From the cell containing the given text, extract its center point as (X, Y) coordinate. 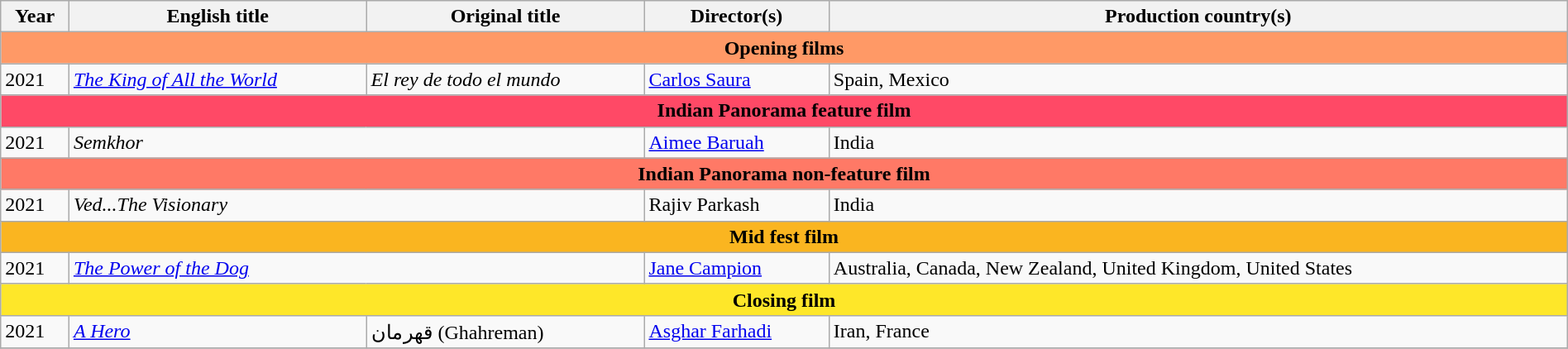
English title (218, 17)
A Hero (218, 332)
Spain, Mexico (1198, 79)
قهرمان (Ghahreman) (505, 332)
Semkhor (356, 142)
Aimee Baruah (736, 142)
Opening films (784, 48)
Jane Campion (736, 268)
Indian Panorama feature film (784, 111)
Closing film (784, 299)
Rajiv Parkash (736, 205)
The King of All the World (218, 79)
Carlos Saura (736, 79)
Asghar Farhadi (736, 332)
Ved...The Visionary (356, 205)
El rey de todo el mundo (505, 79)
Indian Panorama non-feature film (784, 174)
Original title (505, 17)
Mid fest film (784, 237)
Director(s) (736, 17)
Iran, France (1198, 332)
Year (35, 17)
The Power of the Dog (356, 268)
Production country(s) (1198, 17)
Australia, Canada, New Zealand, United Kingdom, United States (1198, 268)
